Locate the cell with the specified text and output its (X, Y) center coordinate. 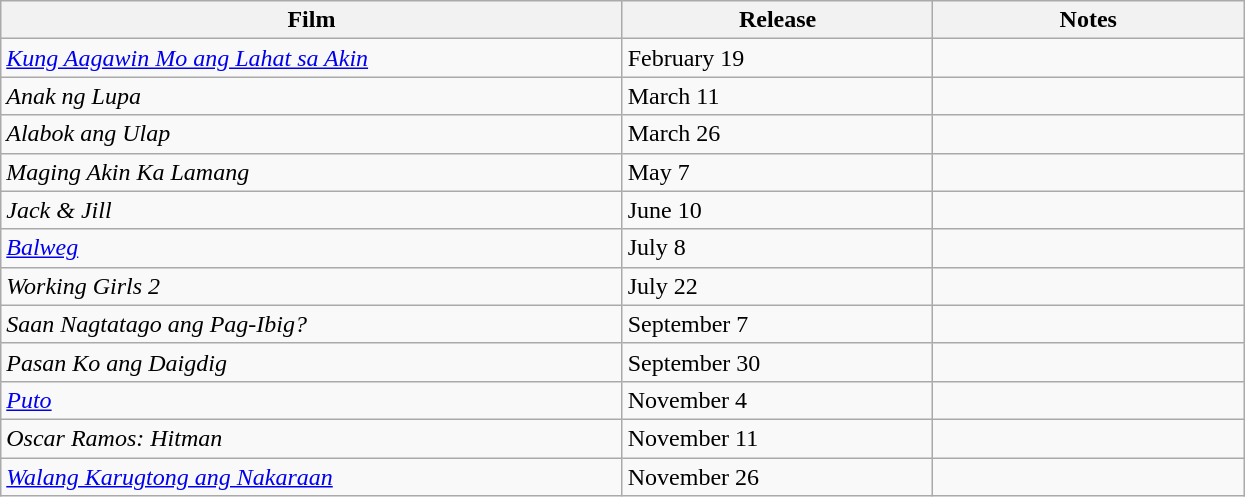
Film (312, 20)
March 11 (778, 96)
July 8 (778, 248)
November 4 (778, 400)
Notes (1088, 20)
February 19 (778, 58)
March 26 (778, 134)
Saan Nagtatago ang Pag-Ibig? (312, 324)
Jack & Jill (312, 210)
November 26 (778, 477)
Release (778, 20)
July 22 (778, 286)
Maging Akin Ka Lamang (312, 172)
Anak ng Lupa (312, 96)
Alabok ang Ulap (312, 134)
November 11 (778, 438)
May 7 (778, 172)
September 7 (778, 324)
Working Girls 2 (312, 286)
Balweg (312, 248)
Pasan Ko ang Daigdig (312, 362)
September 30 (778, 362)
Puto (312, 400)
Oscar Ramos: Hitman (312, 438)
Kung Aagawin Mo ang Lahat sa Akin (312, 58)
Walang Karugtong ang Nakaraan (312, 477)
June 10 (778, 210)
